Determine the (x, y) coordinate at the center of the cell enclosing the given text.  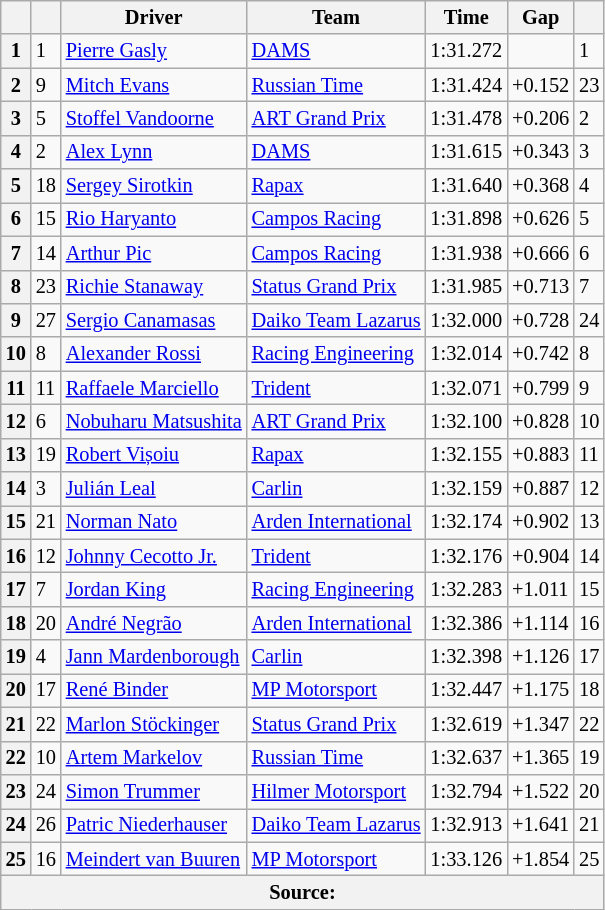
+1.854 (540, 859)
1:32.794 (466, 791)
1:32.398 (466, 657)
+0.152 (540, 85)
Meindert van Buuren (154, 859)
+1.126 (540, 657)
+1.522 (540, 791)
26 (46, 825)
Robert Vișoiu (154, 455)
+1.641 (540, 825)
+1.011 (540, 589)
+0.742 (540, 354)
Time (466, 17)
Team (336, 17)
Arthur Pic (154, 253)
1:31.424 (466, 85)
1:32.637 (466, 758)
Jordan King (154, 589)
Raffaele Marciello (154, 388)
1:31.640 (466, 186)
Artem Markelov (154, 758)
1:32.176 (466, 556)
1:32.913 (466, 825)
Sergio Canamasas (154, 320)
+0.343 (540, 152)
Stoffel Vandoorne (154, 118)
Simon Trummer (154, 791)
1:32.014 (466, 354)
Marlon Stöckinger (154, 724)
André Negrão (154, 623)
Julián Leal (154, 489)
Johnny Cecotto Jr. (154, 556)
27 (46, 320)
Alex Lynn (154, 152)
+1.347 (540, 724)
+0.799 (540, 388)
1:33.126 (466, 859)
Source: (302, 892)
Jann Mardenborough (154, 657)
1:32.174 (466, 522)
+0.902 (540, 522)
Norman Nato (154, 522)
1:32.619 (466, 724)
1:32.100 (466, 421)
+1.175 (540, 690)
Mitch Evans (154, 85)
+0.626 (540, 219)
1:32.071 (466, 388)
+0.368 (540, 186)
1:31.478 (466, 118)
+0.828 (540, 421)
+0.728 (540, 320)
1:32.159 (466, 489)
Pierre Gasly (154, 51)
+0.666 (540, 253)
Alexander Rossi (154, 354)
René Binder (154, 690)
Rio Haryanto (154, 219)
+0.887 (540, 489)
1:31.985 (466, 287)
+1.114 (540, 623)
1:32.447 (466, 690)
+0.904 (540, 556)
Driver (154, 17)
1:32.283 (466, 589)
1:31.272 (466, 51)
1:32.386 (466, 623)
1:31.938 (466, 253)
+0.883 (540, 455)
1:31.615 (466, 152)
+1.365 (540, 758)
Sergey Sirotkin (154, 186)
1:32.000 (466, 320)
+0.713 (540, 287)
+0.206 (540, 118)
1:32.155 (466, 455)
Patric Niederhauser (154, 825)
Gap (540, 17)
Hilmer Motorsport (336, 791)
Richie Stanaway (154, 287)
Nobuharu Matsushita (154, 421)
1:31.898 (466, 219)
